Provide the [X, Y] coordinate of the cell's center where the given text is located.  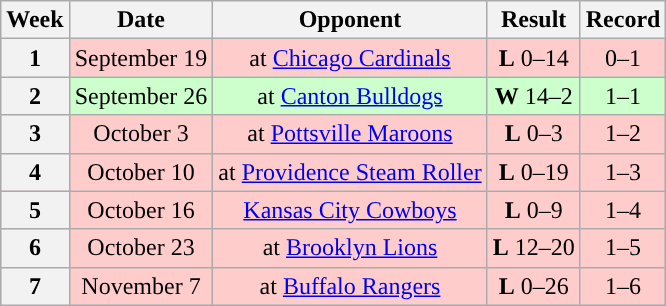
4 [35, 172]
October 16 [141, 210]
October 3 [141, 134]
7 [35, 286]
1–4 [623, 210]
Week [35, 20]
Result [534, 20]
5 [35, 210]
W 14–2 [534, 96]
at Pottsville Maroons [350, 134]
Date [141, 20]
at Brooklyn Lions [350, 248]
0–1 [623, 58]
November 7 [141, 286]
3 [35, 134]
Opponent [350, 20]
L 0–26 [534, 286]
at Chicago Cardinals [350, 58]
September 19 [141, 58]
L 0–14 [534, 58]
1 [35, 58]
at Providence Steam Roller [350, 172]
October 10 [141, 172]
L 12–20 [534, 248]
1–5 [623, 248]
Record [623, 20]
October 23 [141, 248]
1–1 [623, 96]
L 0–3 [534, 134]
6 [35, 248]
L 0–9 [534, 210]
at Buffalo Rangers [350, 286]
1–3 [623, 172]
at Canton Bulldogs [350, 96]
September 26 [141, 96]
1–2 [623, 134]
2 [35, 96]
1–6 [623, 286]
Kansas City Cowboys [350, 210]
L 0–19 [534, 172]
